Determine the (X, Y) coordinate at the center of the cell enclosing the given text.  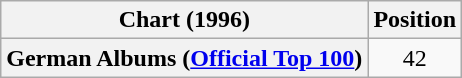
Chart (1996) (184, 20)
German Albums (Official Top 100) (184, 58)
Position (415, 20)
42 (415, 58)
